Return (x, y) of the center of cell containing provided text 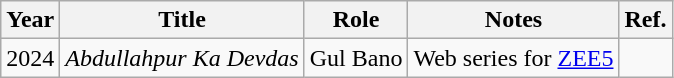
Title (182, 20)
Gul Bano (356, 58)
2024 (30, 58)
Notes (514, 20)
Abdullahpur Ka Devdas (182, 58)
Web series for ZEE5 (514, 58)
Year (30, 20)
Ref. (646, 20)
Role (356, 20)
